Capture the cell that displays the provided text and extract its [X, Y] central coordinate. 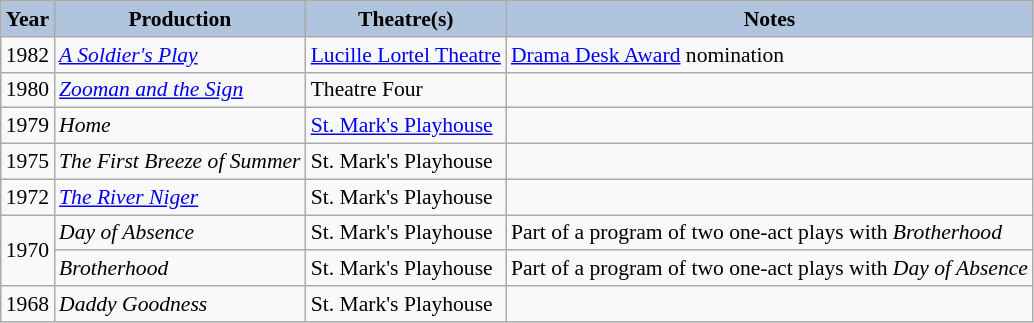
Drama Desk Award nomination [770, 55]
Home [180, 126]
Lucille Lortel Theatre [406, 55]
Notes [770, 19]
1980 [28, 90]
1970 [28, 250]
The River Niger [180, 197]
Theatre(s) [406, 19]
Brotherhood [180, 269]
Day of Absence [180, 233]
Daddy Goodness [180, 304]
1979 [28, 126]
A Soldier's Play [180, 55]
Year [28, 19]
Part of a program of two one-act plays with Brotherhood [770, 233]
1968 [28, 304]
1982 [28, 55]
1975 [28, 162]
Theatre Four [406, 90]
The First Breeze of Summer [180, 162]
1972 [28, 197]
Part of a program of two one-act plays with Day of Absence [770, 269]
Production [180, 19]
Zooman and the Sign [180, 90]
